Output the [X, Y] coordinate of the center of the cell containing the given text.  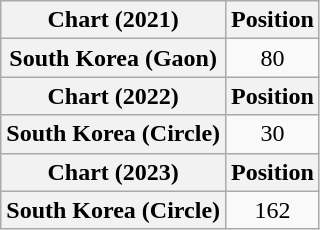
Chart (2022) [114, 96]
80 [273, 58]
162 [273, 210]
30 [273, 134]
Chart (2023) [114, 172]
Chart (2021) [114, 20]
South Korea (Gaon) [114, 58]
